Output the [x, y] coordinate of the center of the cell containing the given text.  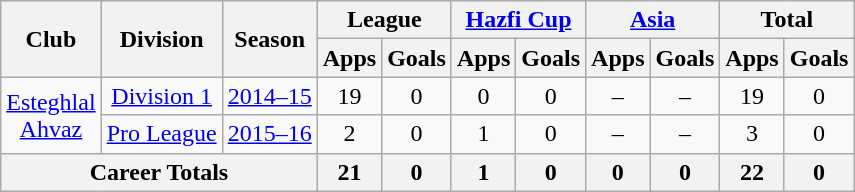
22 [752, 172]
Season [270, 39]
2015–16 [270, 134]
Division 1 [162, 96]
Division [162, 39]
21 [349, 172]
Hazfi Cup [518, 20]
Total [787, 20]
3 [752, 134]
League [384, 20]
2 [349, 134]
Club [51, 39]
Career Totals [159, 172]
2014–15 [270, 96]
Pro League [162, 134]
Asia [653, 20]
EsteghlalAhvaz [51, 115]
